Capture the cell that displays the provided text and extract its (x, y) central coordinate. 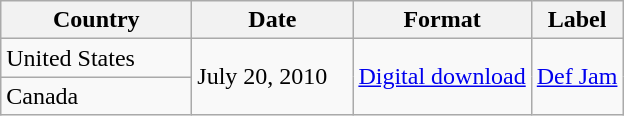
Digital download (442, 77)
Date (272, 20)
Def Jam (577, 77)
United States (96, 58)
Canada (96, 96)
Country (96, 20)
Label (577, 20)
July 20, 2010 (272, 77)
Format (442, 20)
